Capture the cell that displays the provided text and extract its [x, y] central coordinate. 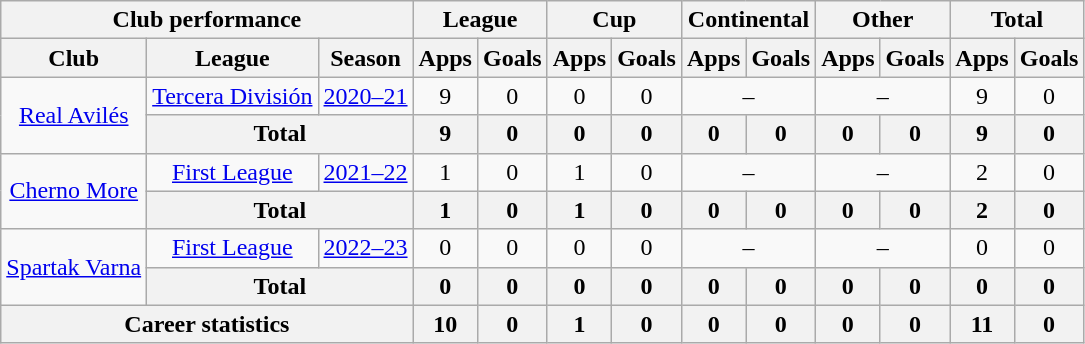
2021–22 [366, 172]
Cup [614, 20]
Continental [748, 20]
2022–23 [366, 248]
Cherno More [74, 191]
Other [883, 20]
Club [74, 58]
11 [982, 324]
10 [445, 324]
Career statistics [207, 324]
Season [366, 58]
Real Avilés [74, 115]
Spartak Varna [74, 267]
2020–21 [366, 96]
Club performance [207, 20]
Tercera División [232, 96]
